Find where the given text appears and provide that cell's center as (x, y) coordinate. 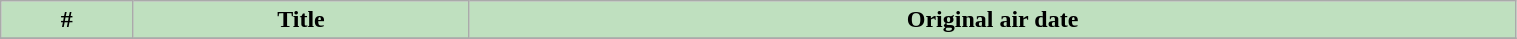
Title (301, 20)
# (67, 20)
Original air date (992, 20)
